Pinpoint the cell where the given text exists, returning its [x, y] midpoint coordinate. 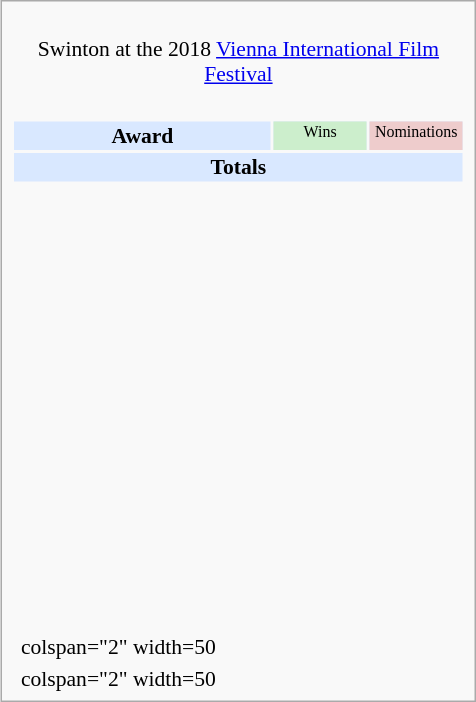
Award [142, 135]
Award Wins Nominations Totals [239, 360]
Swinton at the 2018 Vienna International Film Festival [239, 49]
Wins [320, 135]
Nominations [416, 135]
Totals [238, 167]
